Identify which cell holds the provided text, then report its [x, y] central coordinate. 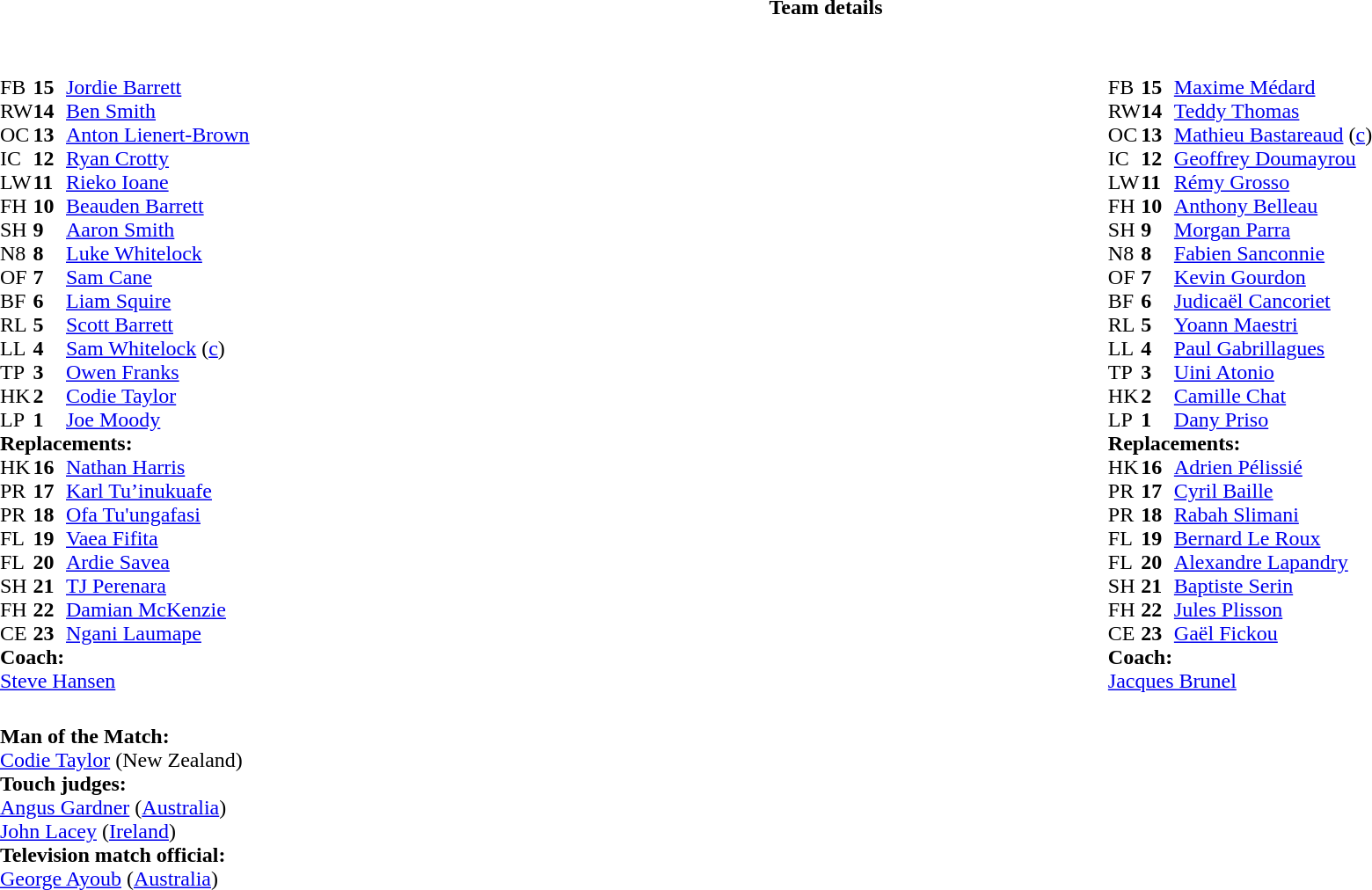
Maxime Médard [1273, 88]
Kevin Gourdon [1273, 278]
Luke Whitelock [158, 253]
Owen Franks [158, 373]
Scott Barrett [158, 325]
Sam Whitelock (c) [158, 348]
Nathan Harris [158, 468]
Camille Chat [1273, 396]
Codie Taylor [158, 396]
Dany Priso [1273, 420]
Paul Gabrillagues [1273, 348]
Rieko Ioane [158, 183]
Ryan Crotty [158, 158]
Cyril Baille [1273, 491]
Ofa Tu'ungafasi [158, 515]
Gaël Fickou [1273, 633]
Judicaël Cancoriet [1273, 301]
Ben Smith [158, 111]
Karl Tu’inukuafe [158, 491]
Aaron Smith [158, 230]
Jordie Barrett [158, 88]
Yoann Maestri [1273, 325]
Rabah Slimani [1273, 515]
Mathieu Bastareaud (c) [1273, 135]
Beauden Barrett [158, 206]
Fabien Sanconnie [1273, 253]
Jules Plisson [1273, 610]
Steve Hansen [125, 681]
Morgan Parra [1273, 230]
Rémy Grosso [1273, 183]
Teddy Thomas [1273, 111]
Liam Squire [158, 301]
Bernard Le Roux [1273, 538]
TJ Perenara [158, 586]
Anton Lienert-Brown [158, 135]
Damian McKenzie [158, 610]
Sam Cane [158, 278]
Adrien Pélissié [1273, 468]
Vaea Fifita [158, 538]
Ngani Laumape [158, 633]
Alexandre Lapandry [1273, 563]
Anthony Belleau [1273, 206]
Uini Atonio [1273, 373]
Baptiste Serin [1273, 586]
Jacques Brunel [1240, 681]
Ardie Savea [158, 563]
Joe Moody [158, 420]
Geoffrey Doumayrou [1273, 158]
